Scan for the cell matching the given text and deliver its [X, Y] coordinate at center. 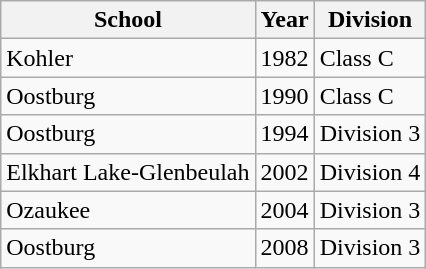
2004 [284, 210]
Ozaukee [128, 210]
Elkhart Lake-Glenbeulah [128, 172]
1990 [284, 96]
1994 [284, 134]
2002 [284, 172]
2008 [284, 248]
School [128, 20]
Kohler [128, 58]
Division 4 [370, 172]
1982 [284, 58]
Year [284, 20]
Division [370, 20]
